Capture the cell that displays the provided text and extract its (X, Y) central coordinate. 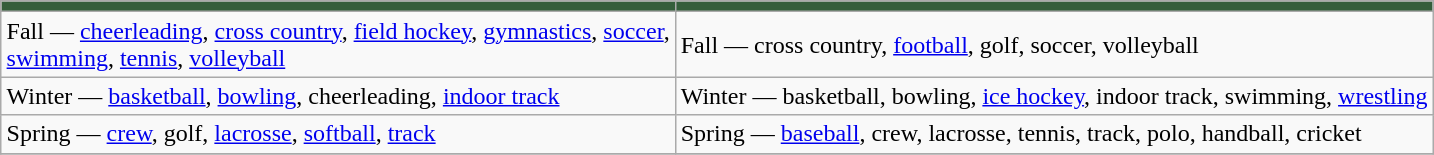
Fall — cross country, football, golf, soccer, volleyball (1054, 44)
Spring — baseball, crew, lacrosse, tennis, track, polo, handball, cricket (1054, 134)
Winter — basketball, bowling, cheerleading, indoor track (338, 96)
Fall — cheerleading, cross country, field hockey, gymnastics, soccer,swimming, tennis, volleyball (338, 44)
Spring — crew, golf, lacrosse, softball, track (338, 134)
Winter — basketball, bowling, ice hockey, indoor track, swimming, wrestling (1054, 96)
